Scan for the cell matching the given text and deliver its [X, Y] coordinate at center. 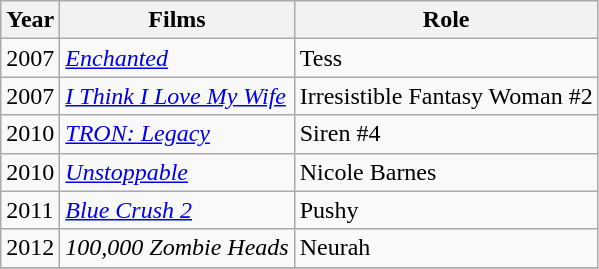
Role [446, 20]
2012 [30, 248]
Enchanted [177, 58]
Blue Crush 2 [177, 210]
TRON: Legacy [177, 134]
Irresistible Fantasy Woman #2 [446, 96]
Neurah [446, 248]
Unstoppable [177, 172]
Siren #4 [446, 134]
Nicole Barnes [446, 172]
Year [30, 20]
Films [177, 20]
I Think I Love My Wife [177, 96]
2011 [30, 210]
Tess [446, 58]
100,000 Zombie Heads [177, 248]
Pushy [446, 210]
